Scan for the cell matching the given text and deliver its [x, y] coordinate at center. 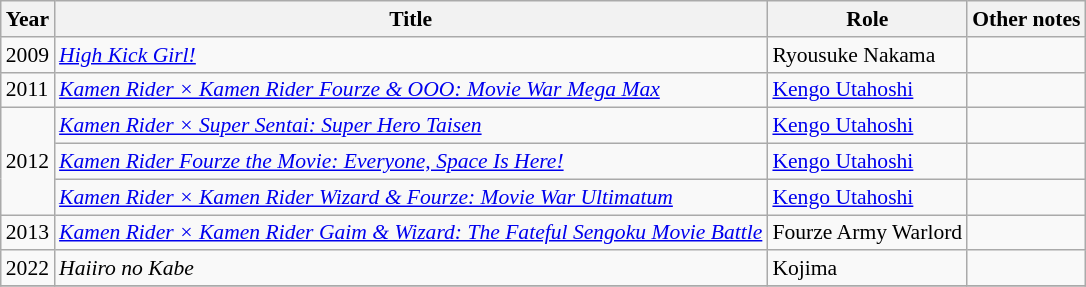
2012 [28, 162]
Kamen Rider × Super Sentai: Super Hero Taisen [410, 126]
Haiiro no Kabe [410, 269]
Kamen Rider × Kamen Rider Gaim & Wizard: The Fateful Sengoku Movie Battle [410, 233]
Kojima [867, 269]
2013 [28, 233]
2011 [28, 90]
Kamen Rider × Kamen Rider Fourze & OOO: Movie War Mega Max [410, 90]
2009 [28, 55]
Ryousuke Nakama [867, 55]
High Kick Girl! [410, 55]
Other notes [1026, 19]
Kamen Rider × Kamen Rider Wizard & Fourze: Movie War Ultimatum [410, 197]
Year [28, 19]
Title [410, 19]
2022 [28, 269]
Kamen Rider Fourze the Movie: Everyone, Space Is Here! [410, 162]
Role [867, 19]
Fourze Army Warlord [867, 233]
